Provide the [x, y] coordinate of the cell's center where the given text is located.  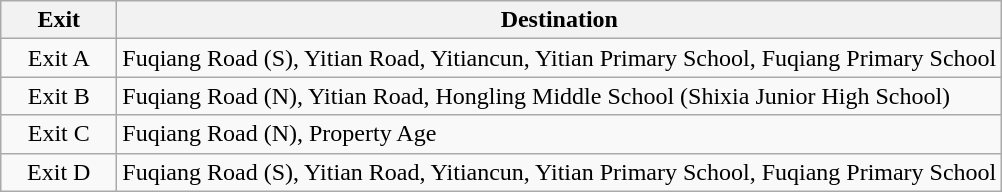
Exit A [59, 58]
Fuqiang Road (N), Yitian Road, Hongling Middle School (Shixia Junior High School) [560, 96]
Fuqiang Road (N), Property Age [560, 134]
Exit D [59, 172]
Destination [560, 20]
Exit B [59, 96]
Exit [59, 20]
Exit C [59, 134]
